For the text-containing cell, return its midpoint in (X, Y) coordinate format. 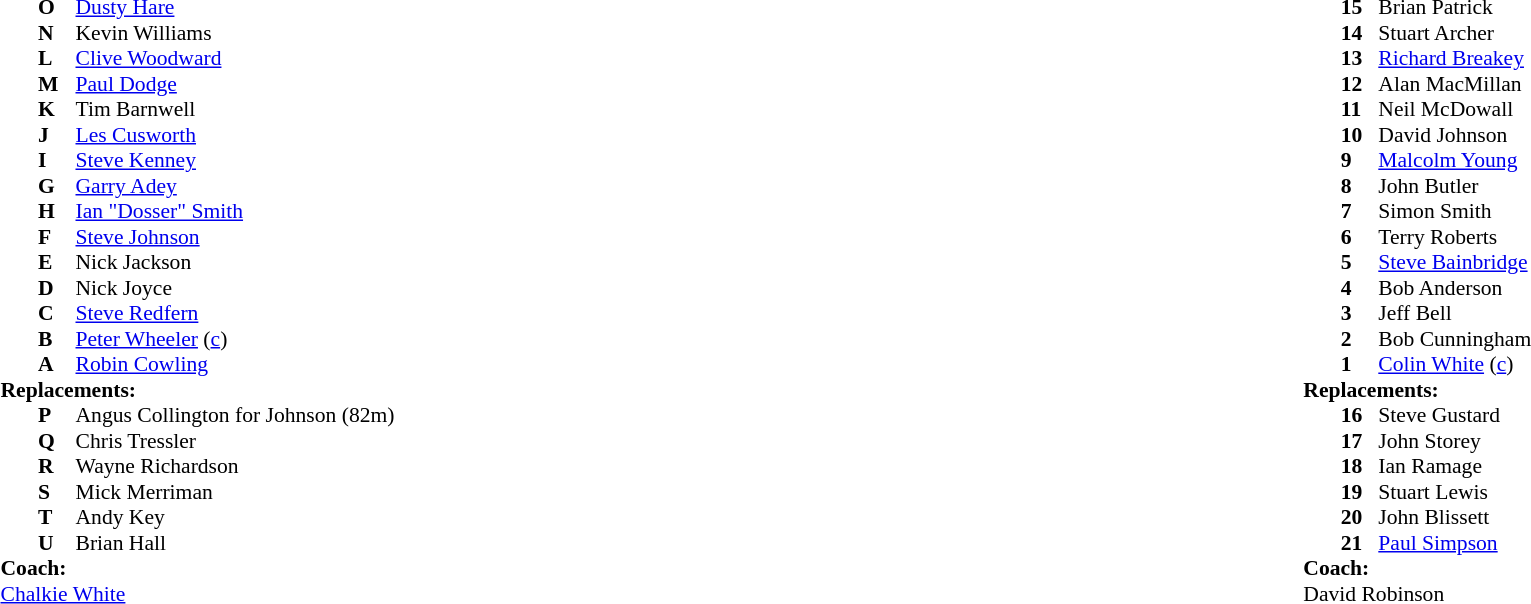
K (57, 109)
4 (1360, 288)
17 (1360, 441)
Stuart Archer (1454, 33)
David Johnson (1454, 135)
Peter Wheeler (c) (236, 339)
Andy Key (236, 517)
Steve Kenney (236, 161)
14 (1360, 33)
8 (1360, 186)
Simon Smith (1454, 211)
Paul Dodge (236, 84)
Garry Adey (236, 186)
Mick Merriman (236, 492)
I (57, 161)
S (57, 492)
Kevin Williams (236, 33)
Malcolm Young (1454, 161)
Steve Redfern (236, 313)
Ian Ramage (1454, 467)
B (57, 339)
Colin White (c) (1454, 365)
Nick Joyce (236, 288)
Ian "Dosser" Smith (236, 211)
13 (1360, 59)
N (57, 33)
10 (1360, 135)
Robin Cowling (236, 365)
John Storey (1454, 441)
Steve Gustard (1454, 415)
7 (1360, 211)
D (57, 288)
H (57, 211)
19 (1360, 492)
18 (1360, 467)
R (57, 467)
John Blissett (1454, 517)
6 (1360, 237)
E (57, 263)
Steve Johnson (236, 237)
9 (1360, 161)
2 (1360, 339)
1 (1360, 365)
Neil McDowall (1454, 109)
Richard Breakey (1454, 59)
16 (1360, 415)
20 (1360, 517)
Terry Roberts (1454, 237)
Stuart Lewis (1454, 492)
Chris Tressler (236, 441)
C (57, 313)
Steve Bainbridge (1454, 263)
Les Cusworth (236, 135)
Q (57, 441)
11 (1360, 109)
F (57, 237)
L (57, 59)
Paul Simpson (1454, 543)
Clive Woodward (236, 59)
John Butler (1454, 186)
Tim Barnwell (236, 109)
Angus Collington for Johnson (82m) (236, 415)
Nick Jackson (236, 263)
Wayne Richardson (236, 467)
G (57, 186)
J (57, 135)
Bob Cunningham (1454, 339)
5 (1360, 263)
Alan MacMillan (1454, 84)
T (57, 517)
A (57, 365)
21 (1360, 543)
U (57, 543)
P (57, 415)
Brian Hall (236, 543)
12 (1360, 84)
Bob Anderson (1454, 288)
Jeff Bell (1454, 313)
M (57, 84)
3 (1360, 313)
